Locate the cell with the specified text and output its [x, y] center coordinate. 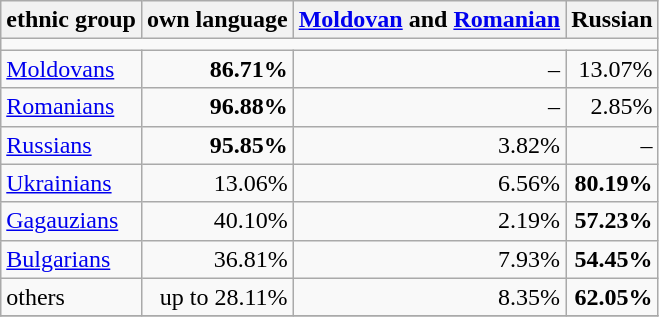
own language [217, 20]
54.45% [612, 259]
Moldovan and Romanian [429, 20]
95.85% [217, 145]
62.05% [612, 297]
3.82% [429, 145]
Russian [612, 20]
Ukrainians [72, 183]
ethnic group [72, 20]
13.06% [217, 183]
8.35% [429, 297]
80.19% [612, 183]
Moldovans [72, 69]
86.71% [217, 69]
6.56% [429, 183]
7.93% [429, 259]
2.19% [429, 221]
up to 28.11% [217, 297]
13.07% [612, 69]
Gagauzians [72, 221]
36.81% [217, 259]
96.88% [217, 107]
2.85% [612, 107]
57.23% [612, 221]
Bulgarians [72, 259]
Russians [72, 145]
Romanians [72, 107]
others [72, 297]
40.10% [217, 221]
